Detect which cell encompasses the target text, then output its [X, Y] center coordinate. 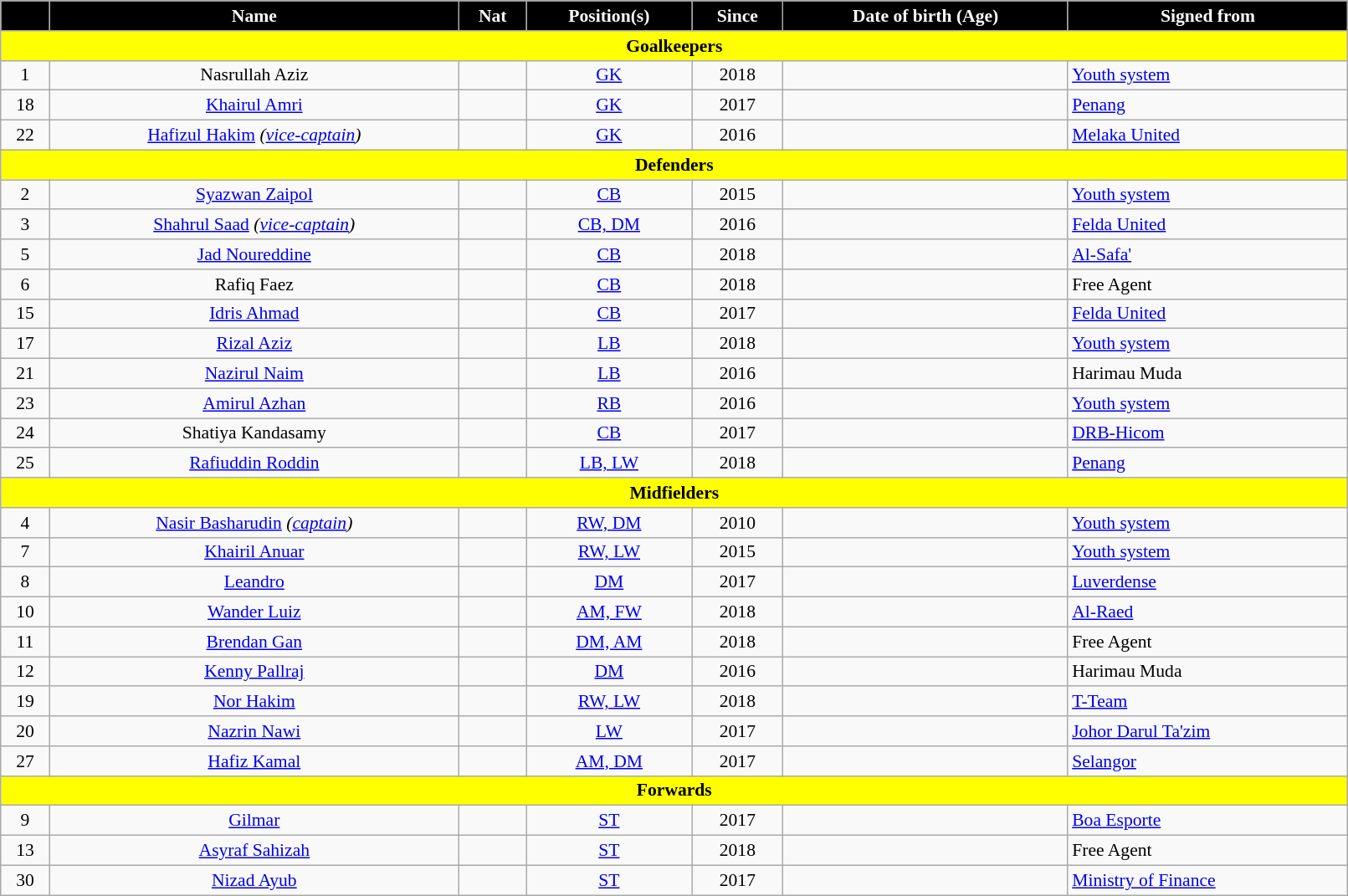
Nasir Basharudin (captain) [254, 523]
12 [25, 672]
Kenny Pallraj [254, 672]
Midfielders [674, 493]
7 [25, 552]
8 [25, 582]
Khairil Anuar [254, 552]
Ministry of Finance [1208, 880]
Melaka United [1208, 136]
30 [25, 880]
Nazrin Nawi [254, 731]
T-Team [1208, 702]
4 [25, 523]
Nasrullah Aziz [254, 75]
Al-Safa' [1208, 254]
Hafiz Kamal [254, 761]
Gilmar [254, 821]
Luverdense [1208, 582]
Goalkeepers [674, 46]
17 [25, 344]
Nor Hakim [254, 702]
Leandro [254, 582]
Syazwan Zaipol [254, 195]
Date of birth (Age) [925, 16]
Position(s) [609, 16]
Forwards [674, 791]
RB [609, 403]
Boa Esporte [1208, 821]
LB, LW [609, 463]
AM, FW [609, 612]
Idris Ahmad [254, 314]
21 [25, 374]
9 [25, 821]
Khairul Amri [254, 105]
1 [25, 75]
Hafizul Hakim (vice-captain) [254, 136]
2010 [738, 523]
Asyraf Sahizah [254, 851]
22 [25, 136]
Rafiuddin Roddin [254, 463]
Shahrul Saad (vice-captain) [254, 225]
AM, DM [609, 761]
LW [609, 731]
6 [25, 284]
10 [25, 612]
Shatiya Kandasamy [254, 433]
Brendan Gan [254, 642]
Defenders [674, 165]
5 [25, 254]
DM, AM [609, 642]
Selangor [1208, 761]
20 [25, 731]
13 [25, 851]
Signed from [1208, 16]
Rafiq Faez [254, 284]
15 [25, 314]
Nazirul Naim [254, 374]
18 [25, 105]
2 [25, 195]
24 [25, 433]
Johor Darul Ta'zim [1208, 731]
Name [254, 16]
Wander Luiz [254, 612]
DRB-Hicom [1208, 433]
Al-Raed [1208, 612]
Rizal Aziz [254, 344]
23 [25, 403]
Nizad Ayub [254, 880]
Since [738, 16]
25 [25, 463]
Nat [492, 16]
Amirul Azhan [254, 403]
11 [25, 642]
RW, DM [609, 523]
3 [25, 225]
Jad Noureddine [254, 254]
CB, DM [609, 225]
19 [25, 702]
27 [25, 761]
